Output the [x, y] coordinate of the center of the cell containing the given text.  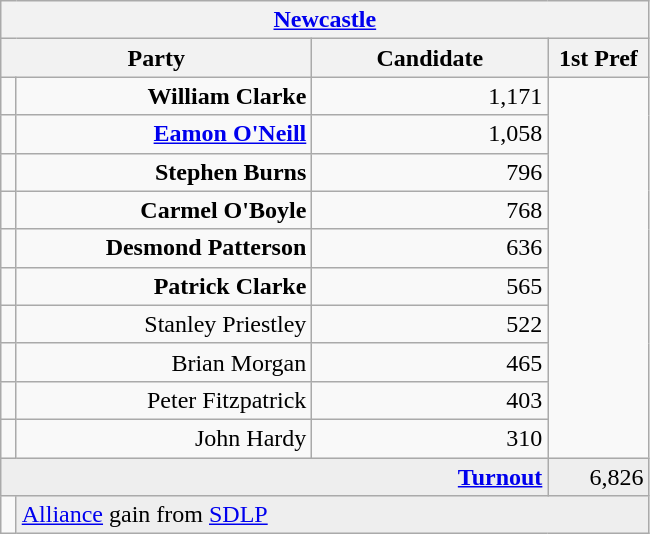
1,058 [430, 134]
1st Pref [598, 58]
Carmel O'Boyle [164, 210]
Eamon O'Neill [164, 134]
768 [430, 210]
403 [430, 400]
796 [430, 172]
Brian Morgan [164, 362]
6,826 [598, 477]
Stanley Priestley [164, 324]
John Hardy [164, 438]
465 [430, 362]
Alliance gain from SDLP [332, 515]
1,171 [430, 96]
Candidate [430, 58]
Newcastle [325, 20]
636 [430, 248]
Party [156, 58]
Patrick Clarke [164, 286]
565 [430, 286]
Turnout [274, 477]
Desmond Patterson [164, 248]
310 [430, 438]
Stephen Burns [164, 172]
Peter Fitzpatrick [164, 400]
William Clarke [164, 96]
522 [430, 324]
